Identify which cell holds the provided text, then report its [x, y] central coordinate. 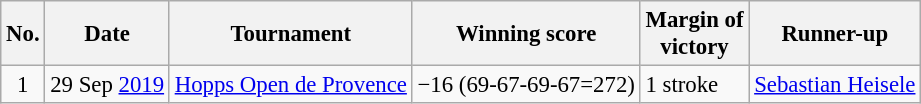
Hopps Open de Provence [290, 85]
Tournament [290, 34]
29 Sep 2019 [107, 85]
Sebastian Heisele [835, 85]
Runner-up [835, 34]
1 stroke [694, 85]
−16 (69-67-69-67=272) [526, 85]
No. [23, 34]
Margin ofvictory [694, 34]
1 [23, 85]
Winning score [526, 34]
Date [107, 34]
